Identify which cell holds the provided text, then report its [X, Y] central coordinate. 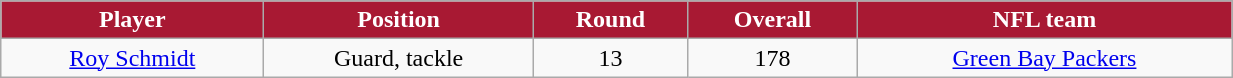
Guard, tackle [398, 58]
Player [132, 20]
Overall [773, 20]
Roy Schmidt [132, 58]
Green Bay Packers [1044, 58]
178 [773, 58]
13 [610, 58]
Round [610, 20]
NFL team [1044, 20]
Position [398, 20]
